Provide the [x, y] coordinate of the cell's center where the given text is located.  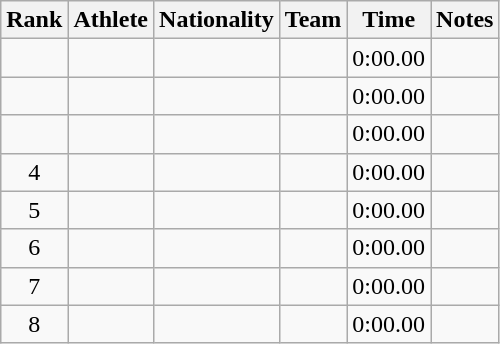
Athlete [111, 20]
4 [34, 172]
7 [34, 286]
8 [34, 324]
6 [34, 248]
Team [313, 20]
Rank [34, 20]
5 [34, 210]
Nationality [217, 20]
Notes [465, 20]
Time [389, 20]
